Return [X, Y] of the center of cell containing provided text 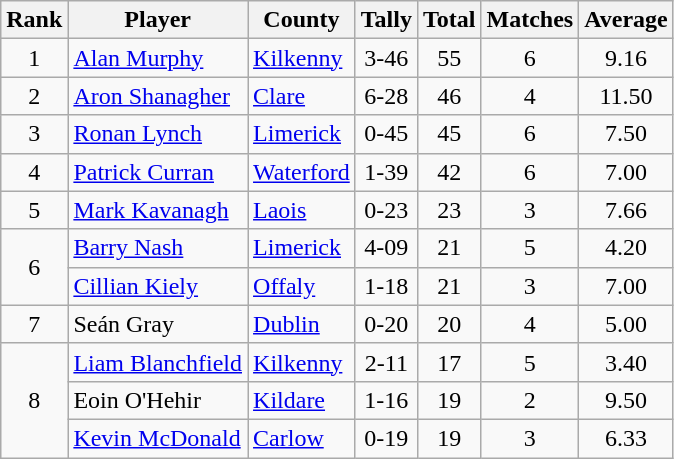
1-18 [386, 286]
7.50 [626, 134]
Eoin O'Hehir [158, 400]
Ronan Lynch [158, 134]
11.50 [626, 96]
Tally [386, 20]
1 [34, 58]
20 [449, 324]
3-46 [386, 58]
55 [449, 58]
Laois [302, 210]
46 [449, 96]
0-23 [386, 210]
Offaly [302, 286]
Cillian Kiely [158, 286]
Kildare [302, 400]
9.16 [626, 58]
6.33 [626, 438]
Average [626, 20]
Liam Blanchfield [158, 362]
17 [449, 362]
Kevin McDonald [158, 438]
Player [158, 20]
Aron Shanagher [158, 96]
3.40 [626, 362]
Patrick Curran [158, 172]
23 [449, 210]
7 [34, 324]
1-39 [386, 172]
4-09 [386, 248]
County [302, 20]
42 [449, 172]
0-20 [386, 324]
1-16 [386, 400]
7.66 [626, 210]
Alan Murphy [158, 58]
6-28 [386, 96]
9.50 [626, 400]
Matches [530, 20]
Waterford [302, 172]
2-11 [386, 362]
45 [449, 134]
Clare [302, 96]
Barry Nash [158, 248]
Seán Gray [158, 324]
Dublin [302, 324]
8 [34, 400]
0-45 [386, 134]
Mark Kavanagh [158, 210]
0-19 [386, 438]
4.20 [626, 248]
Total [449, 20]
Rank [34, 20]
5.00 [626, 324]
Carlow [302, 438]
